Search for the cell housing the specified text and yield its (x, y) center coordinate. 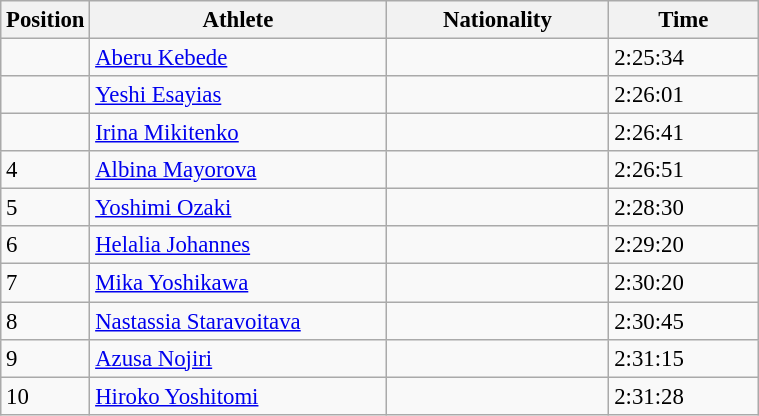
Athlete (238, 20)
8 (46, 321)
Hiroko Yoshitomi (238, 396)
5 (46, 208)
9 (46, 358)
2:26:01 (684, 95)
2:31:28 (684, 396)
2:25:34 (684, 58)
7 (46, 283)
Azusa Nojiri (238, 358)
Nationality (498, 20)
Albina Mayorova (238, 170)
2:26:51 (684, 170)
2:29:20 (684, 245)
2:28:30 (684, 208)
2:26:41 (684, 133)
Position (46, 20)
Nastassia Staravoitava (238, 321)
2:30:20 (684, 283)
2:31:15 (684, 358)
Mika Yoshikawa (238, 283)
Helalia Johannes (238, 245)
Irina Mikitenko (238, 133)
2:30:45 (684, 321)
10 (46, 396)
Time (684, 20)
Yeshi Esayias (238, 95)
Yoshimi Ozaki (238, 208)
Aberu Kebede (238, 58)
6 (46, 245)
4 (46, 170)
